Locate the cell with the specified text and output its [X, Y] center coordinate. 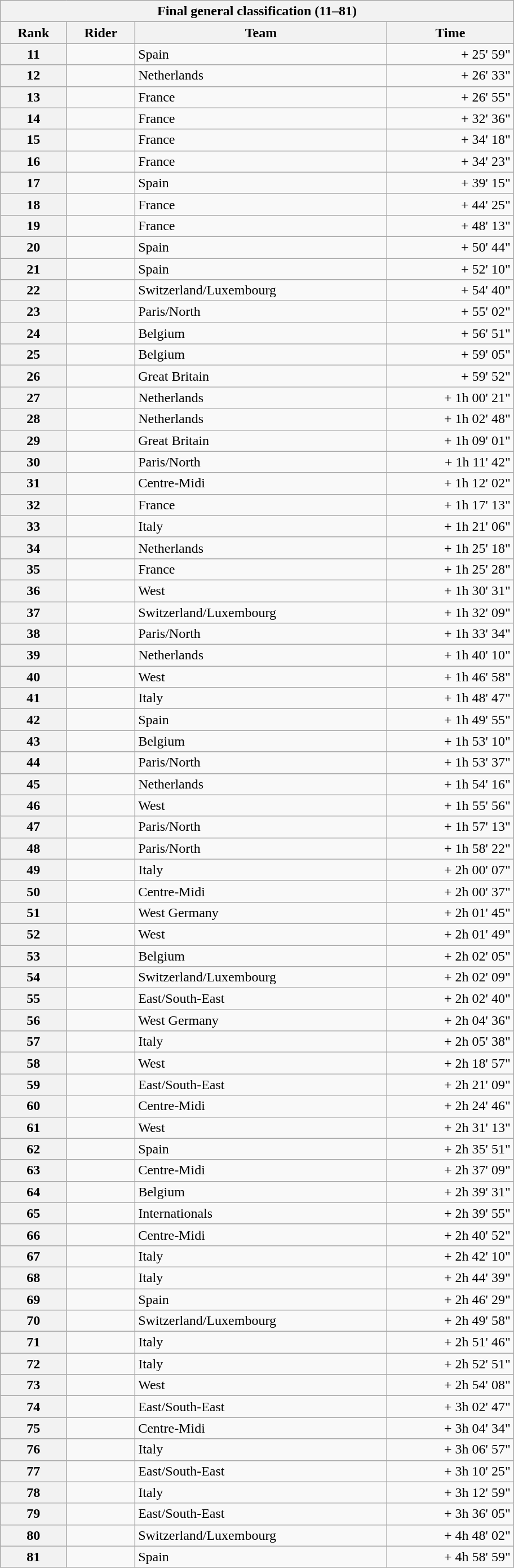
58 [34, 1063]
+ 1h 11' 42" [450, 462]
+ 2h 35' 51" [450, 1149]
+ 2h 21' 09" [450, 1085]
+ 1h 55' 56" [450, 805]
18 [34, 204]
40 [34, 677]
+ 2h 39' 55" [450, 1213]
65 [34, 1213]
67 [34, 1256]
12 [34, 76]
+ 2h 02' 09" [450, 977]
52 [34, 934]
+ 34' 23" [450, 161]
46 [34, 805]
81 [34, 1557]
+ 1h 54' 16" [450, 784]
+ 2h 37' 09" [450, 1170]
51 [34, 913]
62 [34, 1149]
76 [34, 1450]
+ 1h 57' 13" [450, 827]
+ 2h 46' 29" [450, 1299]
23 [34, 312]
77 [34, 1471]
+ 2h 02' 40" [450, 999]
27 [34, 398]
50 [34, 891]
+ 2h 01' 49" [450, 934]
29 [34, 441]
+ 4h 58' 59" [450, 1557]
+ 52' 10" [450, 269]
80 [34, 1535]
+ 2h 40' 52" [450, 1235]
75 [34, 1428]
19 [34, 226]
70 [34, 1321]
+ 3h 36' 05" [450, 1514]
11 [34, 54]
+ 2h 31' 13" [450, 1127]
+ 1h 53' 10" [450, 741]
+ 2h 24' 46" [450, 1106]
16 [34, 161]
+ 2h 05' 38" [450, 1042]
+ 3h 12' 59" [450, 1492]
+ 1h 17' 13" [450, 505]
72 [34, 1364]
+ 55' 02" [450, 312]
22 [34, 290]
71 [34, 1342]
31 [34, 483]
+ 1h 58' 22" [450, 848]
+ 1h 40' 10" [450, 655]
66 [34, 1235]
44 [34, 763]
+ 3h 10' 25" [450, 1471]
+ 1h 32' 09" [450, 612]
79 [34, 1514]
+ 4h 48' 02" [450, 1535]
55 [34, 999]
36 [34, 591]
45 [34, 784]
+ 3h 06' 57" [450, 1450]
60 [34, 1106]
33 [34, 526]
+ 2h 02' 05" [450, 956]
+ 1h 49' 55" [450, 720]
Final general classification (11–81) [257, 11]
+ 2h 00' 07" [450, 870]
+ 54' 40" [450, 290]
13 [34, 97]
Team [262, 33]
74 [34, 1407]
26 [34, 376]
+ 1h 25' 28" [450, 569]
39 [34, 655]
64 [34, 1192]
+ 2h 44' 39" [450, 1278]
41 [34, 698]
73 [34, 1385]
57 [34, 1042]
43 [34, 741]
38 [34, 634]
68 [34, 1278]
+ 2h 51' 46" [450, 1342]
+ 2h 54' 08" [450, 1385]
Rank [34, 33]
48 [34, 848]
30 [34, 462]
+ 2h 49' 58" [450, 1321]
+ 1h 25' 18" [450, 548]
+ 56' 51" [450, 333]
54 [34, 977]
+ 1h 48' 47" [450, 698]
+ 2h 18' 57" [450, 1063]
20 [34, 247]
+ 2h 04' 36" [450, 1020]
+ 2h 39' 31" [450, 1192]
+ 1h 00' 21" [450, 398]
+ 1h 09' 01" [450, 441]
+ 32' 36" [450, 118]
+ 25' 59" [450, 54]
63 [34, 1170]
47 [34, 827]
42 [34, 720]
24 [34, 333]
+ 39' 15" [450, 183]
+ 50' 44" [450, 247]
Internationals [262, 1213]
+ 1h 30' 31" [450, 591]
Rider [101, 33]
+ 2h 42' 10" [450, 1256]
35 [34, 569]
49 [34, 870]
78 [34, 1492]
+ 59' 52" [450, 376]
37 [34, 612]
34 [34, 548]
+ 34' 18" [450, 140]
+ 2h 01' 45" [450, 913]
61 [34, 1127]
+ 44' 25" [450, 204]
+ 59' 05" [450, 355]
56 [34, 1020]
59 [34, 1085]
53 [34, 956]
+ 26' 33" [450, 76]
15 [34, 140]
28 [34, 419]
69 [34, 1299]
+ 1h 33' 34" [450, 634]
+ 2h 00' 37" [450, 891]
+ 1h 53' 37" [450, 763]
+ 3h 04' 34" [450, 1428]
+ 3h 02' 47" [450, 1407]
17 [34, 183]
32 [34, 505]
+ 2h 52' 51" [450, 1364]
Time [450, 33]
+ 26' 55" [450, 97]
+ 1h 02' 48" [450, 419]
25 [34, 355]
14 [34, 118]
21 [34, 269]
+ 48' 13" [450, 226]
+ 1h 21' 06" [450, 526]
+ 1h 12' 02" [450, 483]
+ 1h 46' 58" [450, 677]
